Return the (X, Y) coordinate for the center point of the cell that contains the specified text.  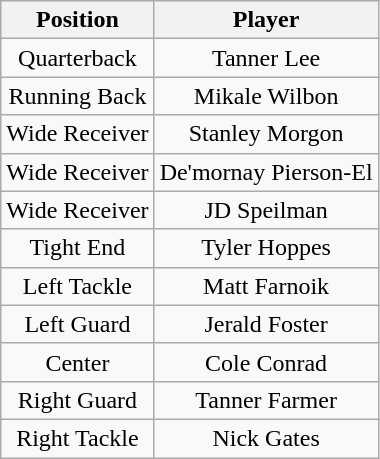
Jerald Foster (266, 324)
Left Tackle (78, 286)
Right Tackle (78, 438)
Tyler Hoppes (266, 248)
Player (266, 20)
Cole Conrad (266, 362)
Tight End (78, 248)
Mikale Wilbon (266, 96)
Tanner Lee (266, 58)
Nick Gates (266, 438)
Matt Farnoik (266, 286)
De'mornay Pierson-El (266, 172)
Right Guard (78, 400)
Left Guard (78, 324)
Quarterback (78, 58)
Stanley Morgon (266, 134)
Running Back (78, 96)
Center (78, 362)
Position (78, 20)
Tanner Farmer (266, 400)
JD Speilman (266, 210)
